Return the [x, y] coordinate for the center point of the cell that contains the specified text.  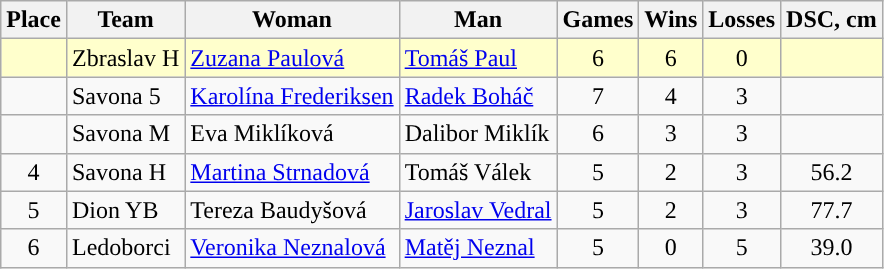
Karolína Frederiksen [292, 96]
Ledoborci [125, 248]
Zbraslav H [125, 58]
Savona 5 [125, 96]
Savona M [125, 134]
Woman [292, 20]
Losses [742, 20]
39.0 [832, 248]
Veronika Neznalová [292, 248]
7 [598, 96]
56.2 [832, 172]
DSC, cm [832, 20]
Matěj Neznal [478, 248]
Radek Boháč [478, 96]
Wins [671, 20]
Martina Strnadová [292, 172]
Dalibor Miklík [478, 134]
Dion YB [125, 210]
Tomáš Válek [478, 172]
Jaroslav Vedral [478, 210]
Games [598, 20]
Tomáš Paul [478, 58]
Place [34, 20]
Zuzana Paulová [292, 58]
Tereza Baudyšová [292, 210]
Man [478, 20]
Savona H [125, 172]
77.7 [832, 210]
Eva Miklíková [292, 134]
Team [125, 20]
